Pinpoint the cell where the given text exists, returning its (X, Y) midpoint coordinate. 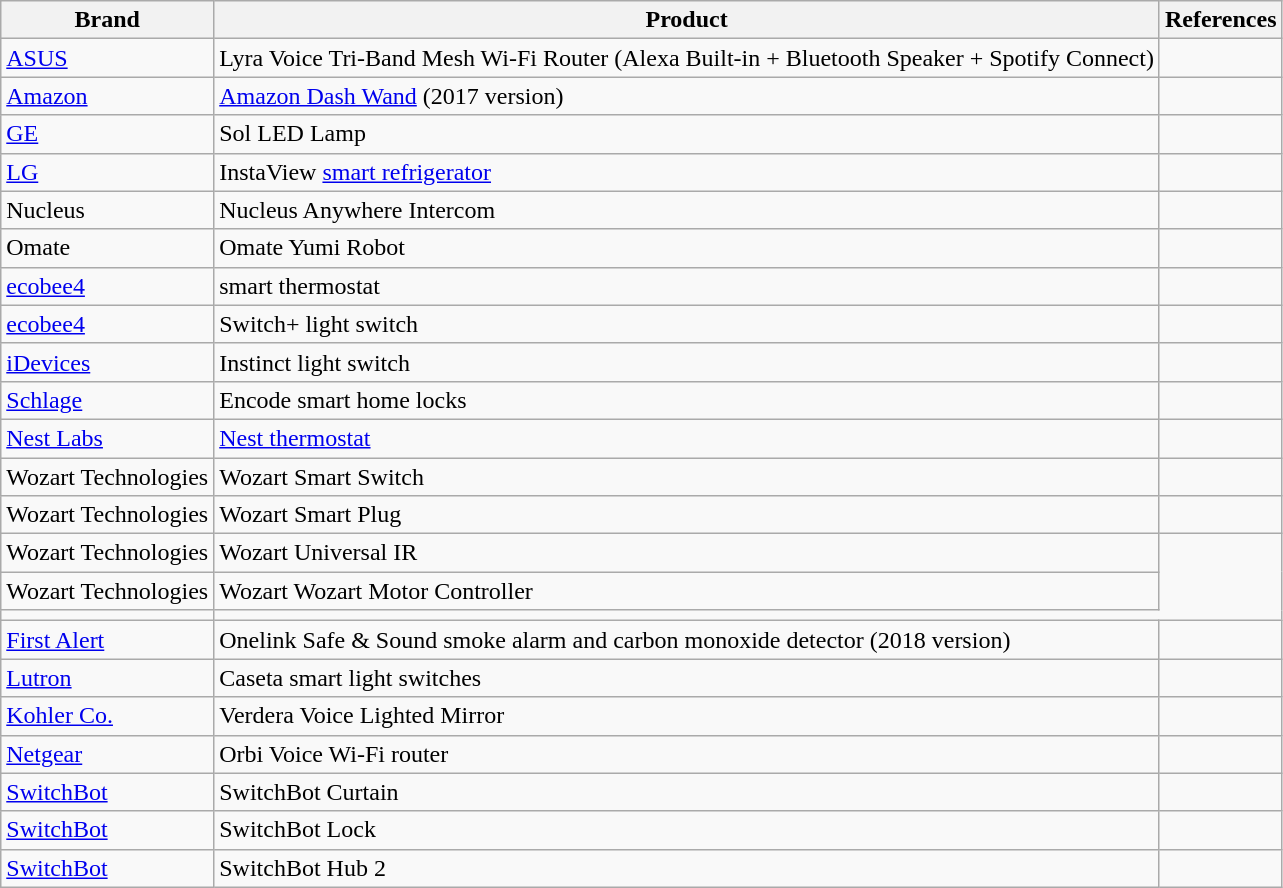
References (1220, 20)
Onelink Safe & Sound smoke alarm and carbon monoxide detector (2018 version) (687, 640)
Switch+ light switch (687, 324)
First Alert (108, 640)
Netgear (108, 754)
Wozart Universal IR (687, 553)
Omate Yumi Robot (687, 248)
InstaView smart refrigerator (687, 172)
Lyra Voice Tri-Band Mesh Wi-Fi Router (Alexa Built-in + Bluetooth Speaker + Spotify Connect) (687, 58)
SwitchBot Lock (687, 830)
SwitchBot Curtain (687, 792)
Wozart Wozart Motor Controller (687, 591)
Nucleus (108, 210)
iDevices (108, 362)
Instinct light switch (687, 362)
Amazon Dash Wand (2017 version) (687, 96)
LG (108, 172)
ASUS (108, 58)
Sol LED Lamp (687, 134)
Orbi Voice Wi-Fi router (687, 754)
Lutron (108, 678)
Wozart Smart Plug (687, 515)
smart thermostat (687, 286)
Kohler Co. (108, 716)
Nest Labs (108, 438)
Encode smart home locks (687, 400)
SwitchBot Hub 2 (687, 868)
Amazon (108, 96)
Verdera Voice Lighted Mirror (687, 716)
GE (108, 134)
Wozart Smart Switch (687, 477)
Nest thermostat (687, 438)
Omate (108, 248)
Product (687, 20)
Nucleus Anywhere Intercom (687, 210)
Schlage (108, 400)
Caseta smart light switches (687, 678)
Brand (108, 20)
